Find where the given text appears and provide that cell's center as (x, y) coordinate. 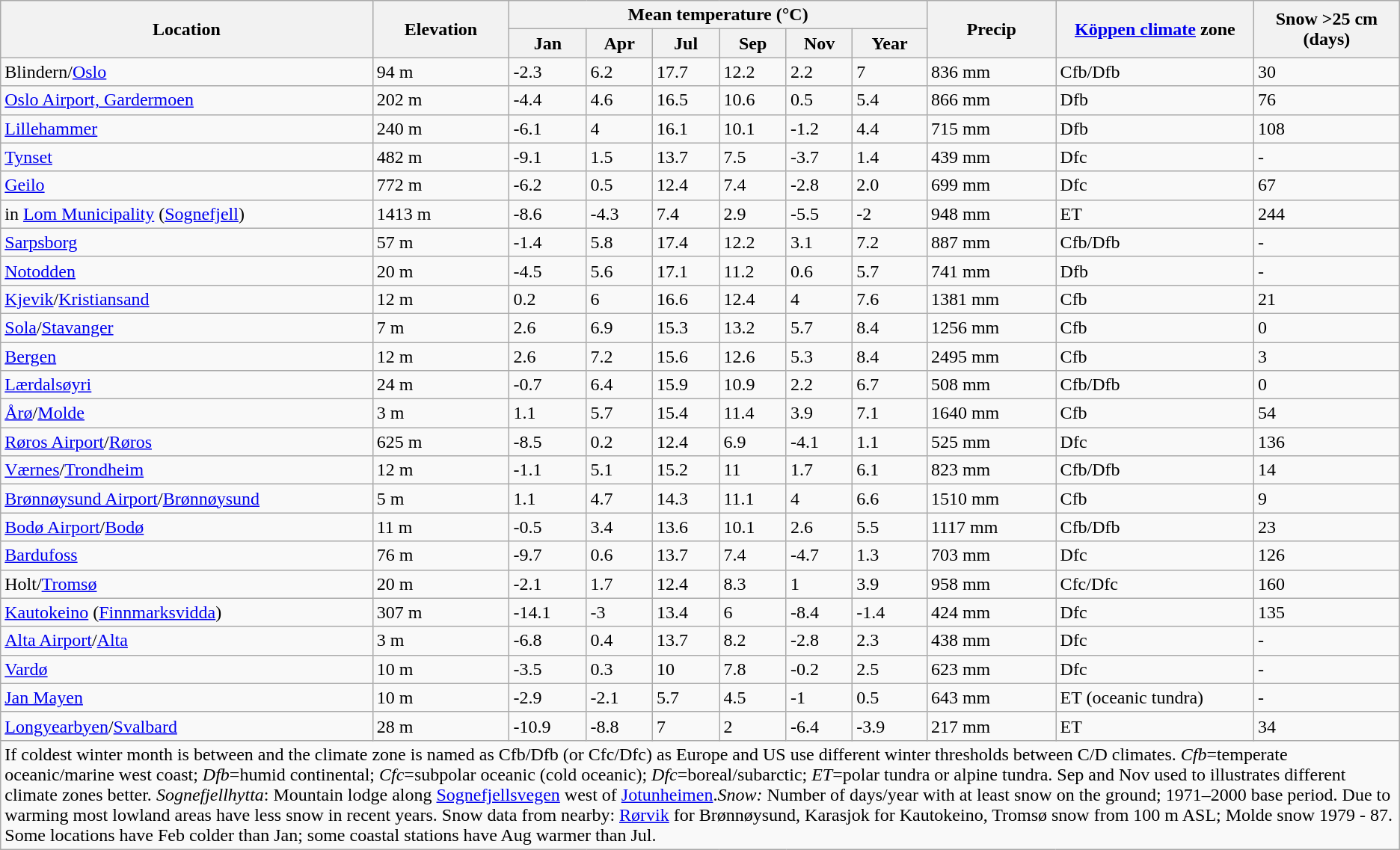
887 mm (992, 242)
-10.9 (547, 726)
4.7 (619, 499)
7.1 (890, 413)
15.4 (686, 413)
135 (1327, 612)
28 m (441, 726)
11.1 (753, 499)
5.3 (819, 357)
-4.7 (819, 555)
Årø/Molde (187, 413)
17.7 (686, 72)
0.4 (619, 641)
715 mm (992, 129)
Kjevik/Kristiansand (187, 299)
625 m (441, 442)
5 m (441, 499)
Jul (686, 43)
Sola/Stavanger (187, 327)
424 mm (992, 612)
15.3 (686, 327)
3 (1327, 357)
741 mm (992, 271)
-6.4 (819, 726)
16.6 (686, 299)
24 m (441, 385)
126 (1327, 555)
57 m (441, 242)
-9.1 (547, 157)
Precip (992, 29)
-3 (619, 612)
Holt/Tromsø (187, 584)
17.1 (686, 271)
-3.7 (819, 157)
4.4 (890, 129)
-4.3 (619, 214)
Vardø (187, 669)
-8.4 (819, 612)
-4.4 (547, 100)
772 m (441, 185)
136 (1327, 442)
Longyearbyen/Svalbard (187, 726)
Alta Airport/Alta (187, 641)
2495 mm (992, 357)
11 m (441, 527)
-6.2 (547, 185)
Elevation (441, 29)
Jan Mayen (187, 697)
-2 (890, 214)
307 m (441, 612)
438 mm (992, 641)
15.2 (686, 470)
823 mm (992, 470)
525 mm (992, 442)
Røros Airport/Røros (187, 442)
Lærdalsøyri (187, 385)
5.8 (619, 242)
-6.8 (547, 641)
Bergen (187, 357)
21 (1327, 299)
-14.1 (547, 612)
94 m (441, 72)
14.3 (686, 499)
-0.5 (547, 527)
76 m (441, 555)
3.1 (819, 242)
11 (753, 470)
482 m (441, 157)
Oslo Airport, Gardermoen (187, 100)
15.6 (686, 357)
Jan (547, 43)
0.3 (619, 669)
202 m (441, 100)
1640 mm (992, 413)
7 m (441, 327)
Bodø Airport/Bodø (187, 527)
Lillehammer (187, 129)
2.5 (890, 669)
67 (1327, 185)
2.0 (890, 185)
866 mm (992, 100)
30 (1327, 72)
Sarpsborg (187, 242)
6.7 (890, 385)
439 mm (992, 157)
Geilo (187, 185)
7.8 (753, 669)
12.6 (753, 357)
Bardufoss (187, 555)
1256 mm (992, 327)
Notodden (187, 271)
13.4 (686, 612)
699 mm (992, 185)
13.2 (753, 327)
-6.1 (547, 129)
10.6 (753, 100)
6.1 (890, 470)
-3.9 (890, 726)
13.6 (686, 527)
6.2 (619, 72)
958 mm (992, 584)
5.5 (890, 527)
Mean temperature (°C) (718, 15)
3.4 (619, 527)
108 (1327, 129)
Brønnøysund Airport/Brønnøysund (187, 499)
5.1 (619, 470)
643 mm (992, 697)
-4.1 (819, 442)
-3.5 (547, 669)
ET (oceanic tundra) (1155, 697)
Værnes/Trondheim (187, 470)
Cfc/Dfc (1155, 584)
244 (1327, 214)
76 (1327, 100)
1 (819, 584)
508 mm (992, 385)
1413 m (441, 214)
Apr (619, 43)
160 (1327, 584)
16.1 (686, 129)
1.3 (890, 555)
17.4 (686, 242)
2.9 (753, 214)
34 (1327, 726)
-1.1 (547, 470)
Nov (819, 43)
7.6 (890, 299)
-2.3 (547, 72)
16.5 (686, 100)
5.4 (890, 100)
-5.5 (819, 214)
10.9 (753, 385)
1510 mm (992, 499)
Kautokeino (Finnmarksvidda) (187, 612)
217 mm (992, 726)
1381 mm (992, 299)
623 mm (992, 669)
Year (890, 43)
240 m (441, 129)
-1 (819, 697)
1.4 (890, 157)
8.2 (753, 641)
23 (1327, 527)
-8.5 (547, 442)
703 mm (992, 555)
11.2 (753, 271)
-9.7 (547, 555)
6.4 (619, 385)
14 (1327, 470)
2 (753, 726)
Sep (753, 43)
-1.2 (819, 129)
-2.9 (547, 697)
-8.8 (619, 726)
948 mm (992, 214)
15.9 (686, 385)
Location (187, 29)
Snow >25 cm(days) (1327, 29)
836 mm (992, 72)
11.4 (753, 413)
10 (686, 669)
4.6 (619, 100)
Blindern/Oslo (187, 72)
1.5 (619, 157)
-0.2 (819, 669)
1117 mm (992, 527)
8.3 (753, 584)
-0.7 (547, 385)
Tynset (187, 157)
4.5 (753, 697)
6.6 (890, 499)
Köppen climate zone (1155, 29)
5.6 (619, 271)
in Lom Municipality (Sognefjell) (187, 214)
-4.5 (547, 271)
7.5 (753, 157)
9 (1327, 499)
2.3 (890, 641)
54 (1327, 413)
-8.6 (547, 214)
